Detect which cell encompasses the target text, then output its (x, y) center coordinate. 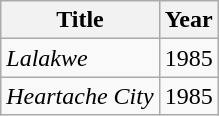
Title (80, 20)
Lalakwe (80, 58)
Year (188, 20)
Heartache City (80, 96)
